For the text-containing cell, return its midpoint in [x, y] coordinate format. 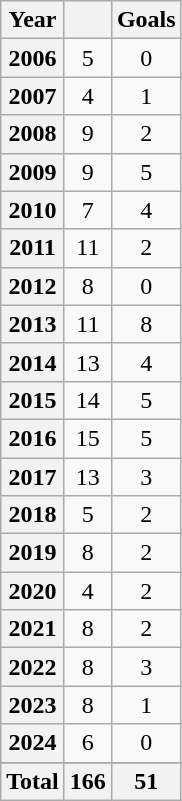
15 [88, 438]
Total [33, 781]
2020 [33, 591]
2022 [33, 667]
2013 [33, 324]
2012 [33, 286]
2017 [33, 477]
166 [88, 781]
Goals [146, 20]
2021 [33, 629]
2015 [33, 400]
14 [88, 400]
2016 [33, 438]
6 [88, 743]
2010 [33, 210]
2006 [33, 58]
Year [33, 20]
2018 [33, 515]
2011 [33, 248]
2009 [33, 172]
2014 [33, 362]
2019 [33, 553]
2007 [33, 96]
7 [88, 210]
51 [146, 781]
2023 [33, 705]
2008 [33, 134]
2024 [33, 743]
